Extract the (x, y) coordinate from the center of the cell holding the provided text.  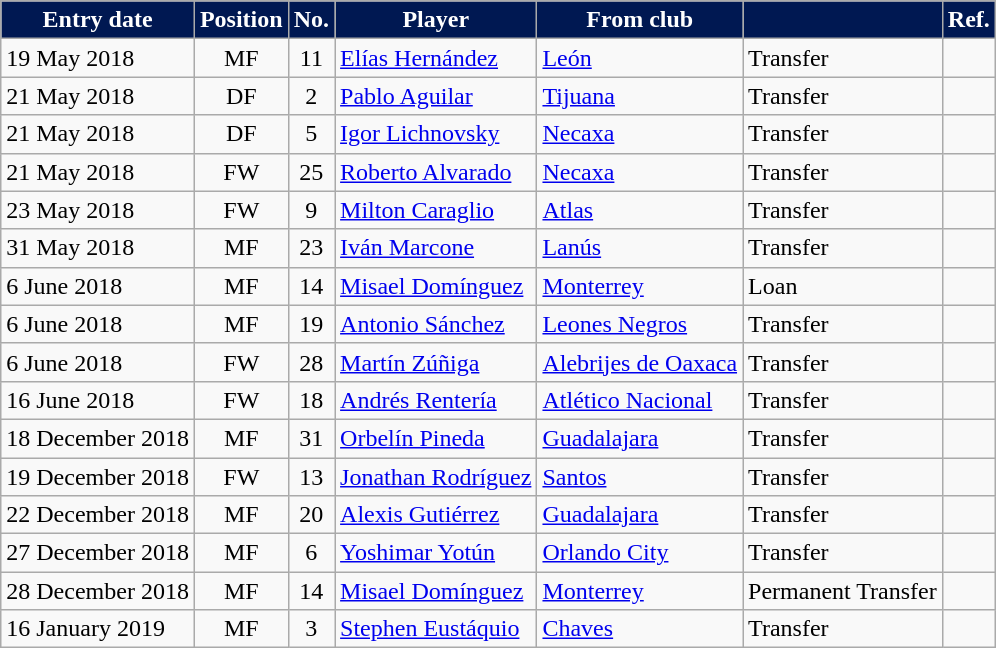
Alexis Gutiérrez (436, 515)
Leones Negros (640, 324)
León (640, 58)
No. (311, 20)
27 December 2018 (98, 553)
3 (311, 629)
Santos (640, 477)
13 (311, 477)
Roberto Alvarado (436, 172)
Orlando City (640, 553)
19 December 2018 (98, 477)
Chaves (640, 629)
Position (241, 20)
Yoshimar Yotún (436, 553)
Ref. (968, 20)
5 (311, 134)
Permanent Transfer (843, 591)
Loan (843, 286)
9 (311, 210)
From club (640, 20)
6 (311, 553)
16 January 2019 (98, 629)
Alebrijes de Oaxaca (640, 362)
22 December 2018 (98, 515)
Milton Caraglio (436, 210)
Lanús (640, 248)
Martín Zúñiga (436, 362)
2 (311, 96)
16 June 2018 (98, 400)
Andrés Rentería (436, 400)
Antonio Sánchez (436, 324)
23 (311, 248)
28 December 2018 (98, 591)
19 May 2018 (98, 58)
Entry date (98, 20)
Elías Hernández (436, 58)
Igor Lichnovsky (436, 134)
18 December 2018 (98, 438)
Atlético Nacional (640, 400)
Orbelín Pineda (436, 438)
Stephen Eustáquio (436, 629)
28 (311, 362)
Player (436, 20)
18 (311, 400)
Jonathan Rodríguez (436, 477)
11 (311, 58)
25 (311, 172)
20 (311, 515)
19 (311, 324)
Pablo Aguilar (436, 96)
Iván Marcone (436, 248)
31 May 2018 (98, 248)
31 (311, 438)
Tijuana (640, 96)
23 May 2018 (98, 210)
Atlas (640, 210)
